For the text-containing cell, return its midpoint in [x, y] coordinate format. 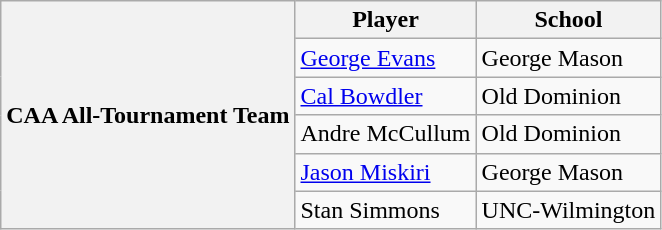
Andre McCullum [386, 134]
Jason Miskiri [386, 172]
Stan Simmons [386, 210]
Cal Bowdler [386, 96]
CAA All-Tournament Team [148, 115]
UNC-Wilmington [568, 210]
Player [386, 20]
George Evans [386, 58]
School [568, 20]
